Output the (X, Y) coordinate of the center of the cell containing the given text.  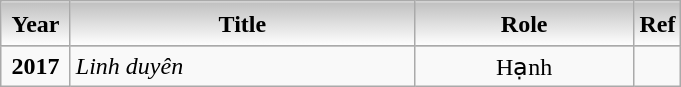
Linh duyên (242, 66)
Role (524, 24)
Hạnh (524, 66)
Year (36, 24)
2017 (36, 66)
Ref (658, 24)
Title (242, 24)
